For the text-containing cell, return its midpoint in [X, Y] coordinate format. 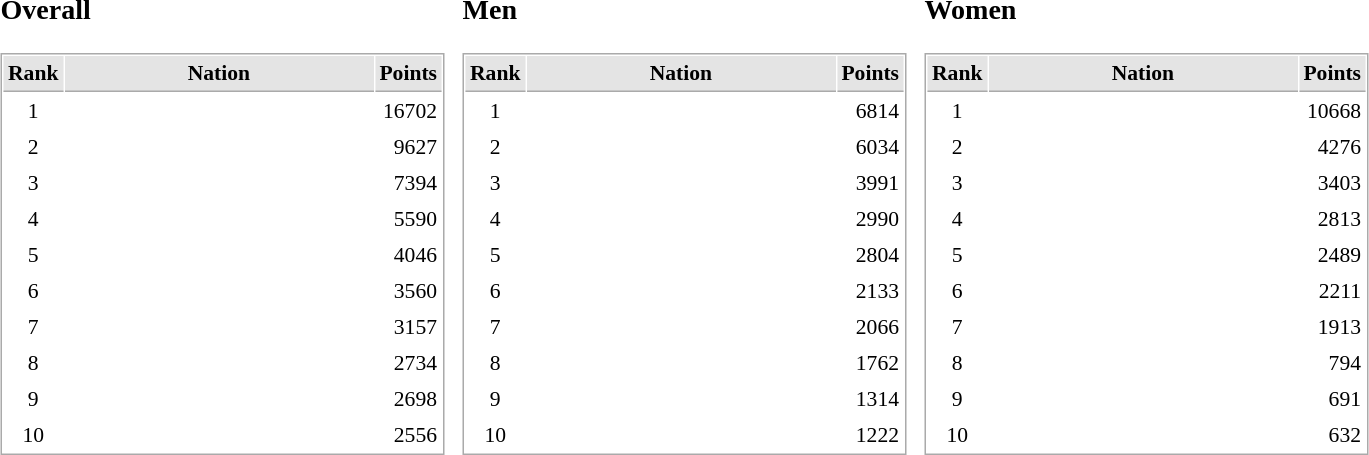
2813 [1332, 219]
3157 [408, 327]
6034 [870, 147]
2211 [1332, 291]
5590 [408, 219]
3560 [408, 291]
4276 [1332, 147]
3403 [1332, 183]
10668 [1332, 111]
691 [1332, 399]
2489 [1332, 255]
9627 [408, 147]
2066 [870, 327]
794 [1332, 363]
3991 [870, 183]
7394 [408, 183]
1222 [870, 435]
2556 [408, 435]
1762 [870, 363]
1314 [870, 399]
16702 [408, 111]
632 [1332, 435]
1913 [1332, 327]
2734 [408, 363]
2804 [870, 255]
4046 [408, 255]
6814 [870, 111]
2698 [408, 399]
2133 [870, 291]
2990 [870, 219]
